Identify which cell holds the provided text, then report its [X, Y] central coordinate. 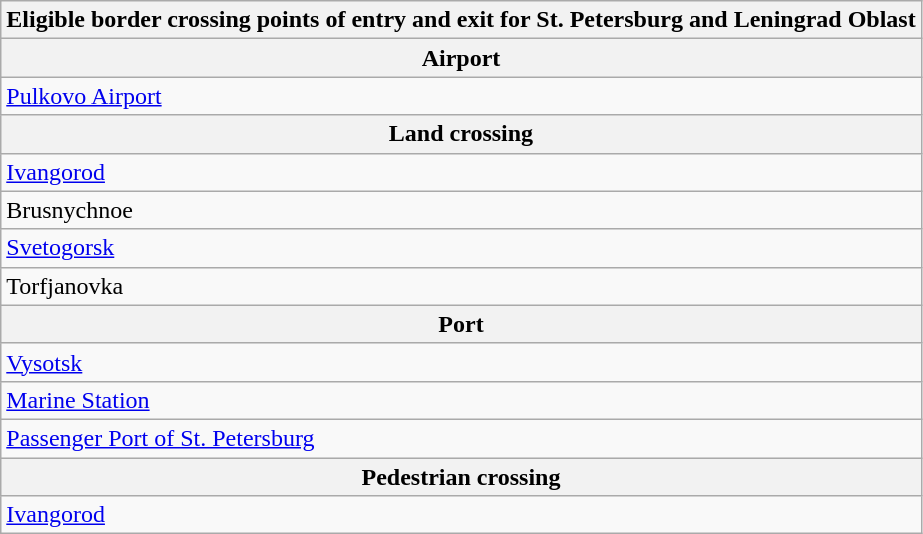
Pulkovo Airport [461, 96]
Torfjanovka [461, 286]
Land crossing [461, 134]
Port [461, 324]
Brusnychnoe [461, 210]
Pedestrian crossing [461, 477]
Vysotsk [461, 362]
Airport [461, 58]
Svetogorsk [461, 248]
Passenger Port of St. Petersburg [461, 438]
Eligible border crossing points of entry and exit for St. Petersburg and Leningrad Oblast [461, 20]
Marine Station [461, 400]
